Locate the cell with the specified text and output its (X, Y) center coordinate. 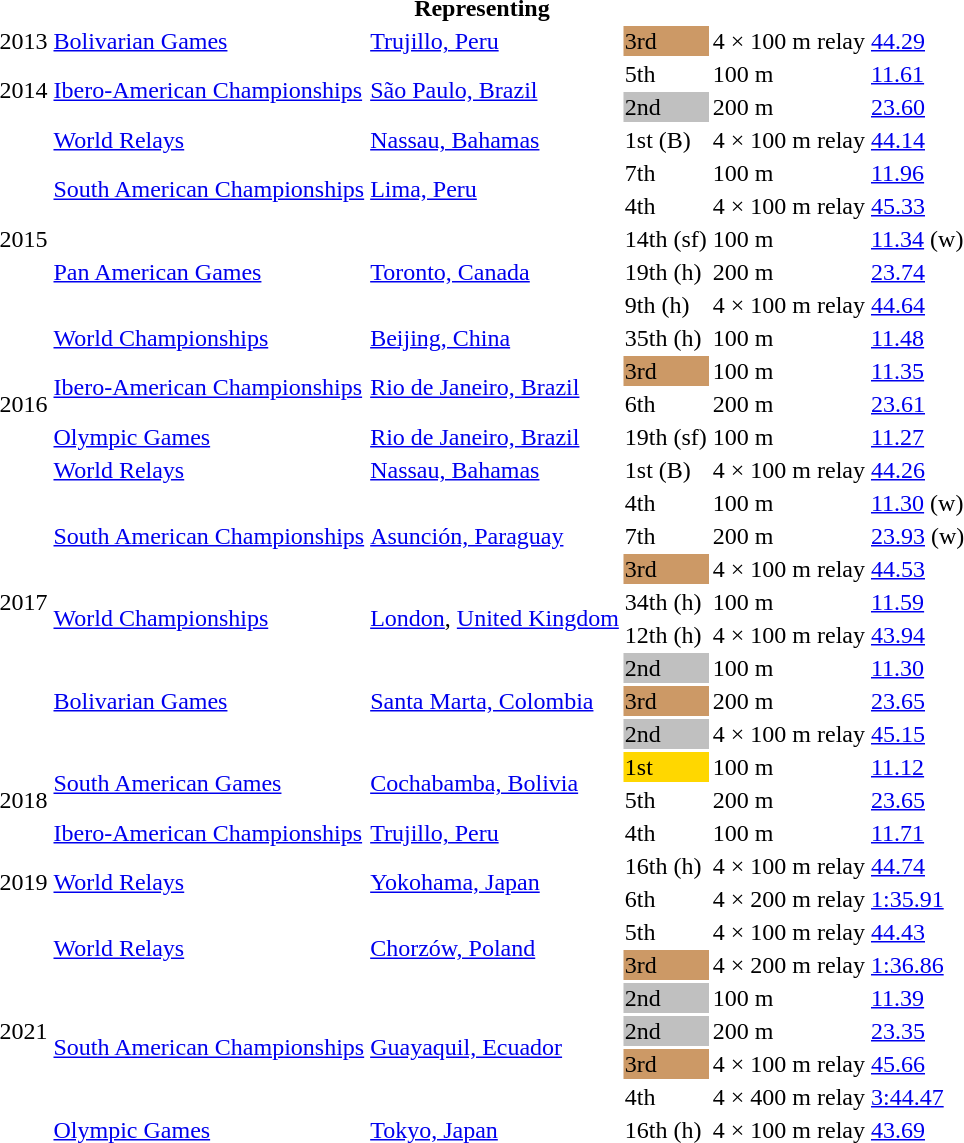
Cochabamba, Bolivia (495, 784)
São Paulo, Brazil (495, 90)
Beijing, China (495, 338)
Toronto, Canada (495, 272)
Guayaquil, Ecuador (495, 1048)
34th (h) (666, 602)
12th (h) (666, 635)
Pan American Games (209, 272)
Santa Marta, Colombia (495, 701)
16th (h) (666, 866)
4 × 400 m relay (788, 1097)
Chorzów, Poland (495, 948)
35th (h) (666, 338)
South American Games (209, 784)
Olympic Games (209, 437)
Yokohama, Japan (495, 882)
Lima, Peru (495, 190)
London, United Kingdom (495, 618)
9th (h) (666, 305)
Asunción, Paraguay (495, 536)
1st (666, 767)
19th (sf) (666, 437)
19th (h) (666, 272)
14th (sf) (666, 239)
